Search for the cell housing the specified text and yield its [x, y] center coordinate. 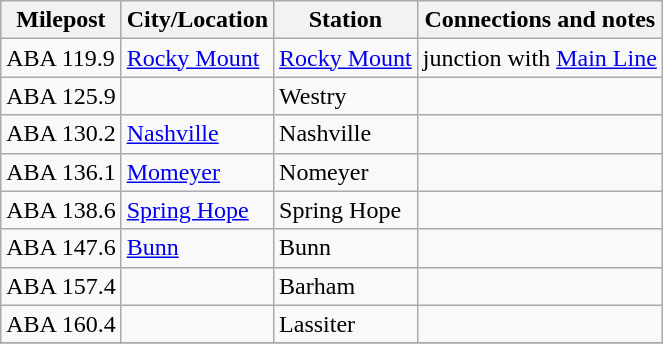
ABA 160.4 [61, 324]
ABA 136.1 [61, 172]
ABA 138.6 [61, 210]
ABA 130.2 [61, 134]
Station [346, 20]
Nomeyer [346, 172]
junction with Main Line [540, 58]
Momeyer [197, 172]
ABA 125.9 [61, 96]
Westry [346, 96]
Barham [346, 286]
ABA 147.6 [61, 248]
ABA 119.9 [61, 58]
Connections and notes [540, 20]
Lassiter [346, 324]
ABA 157.4 [61, 286]
Milepost [61, 20]
City/Location [197, 20]
